For the text-containing cell, return its midpoint in [X, Y] coordinate format. 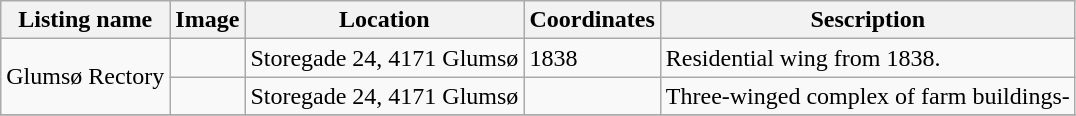
Location [384, 20]
Coordinates [592, 20]
Sescription [868, 20]
Glumsø Rectory [86, 77]
Residential wing from 1838. [868, 58]
Listing name [86, 20]
Three-winged complex of farm buildings- [868, 96]
1838 [592, 58]
Image [208, 20]
